Extract the (X, Y) coordinate from the center of the cell holding the provided text.  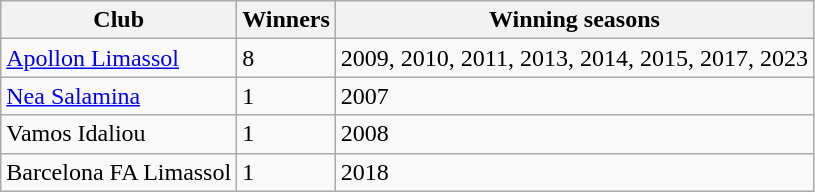
2008 (574, 134)
Vamos Idaliou (119, 134)
Winners (286, 20)
Apollon Limassol (119, 58)
2007 (574, 96)
Nea Salamina (119, 96)
Club (119, 20)
8 (286, 58)
Winning seasons (574, 20)
2009, 2010, 2011, 2013, 2014, 2015, 2017, 2023 (574, 58)
Barcelona FA Limassol (119, 172)
2018 (574, 172)
